Determine the [X, Y] coordinate at the center of the cell enclosing the given text.  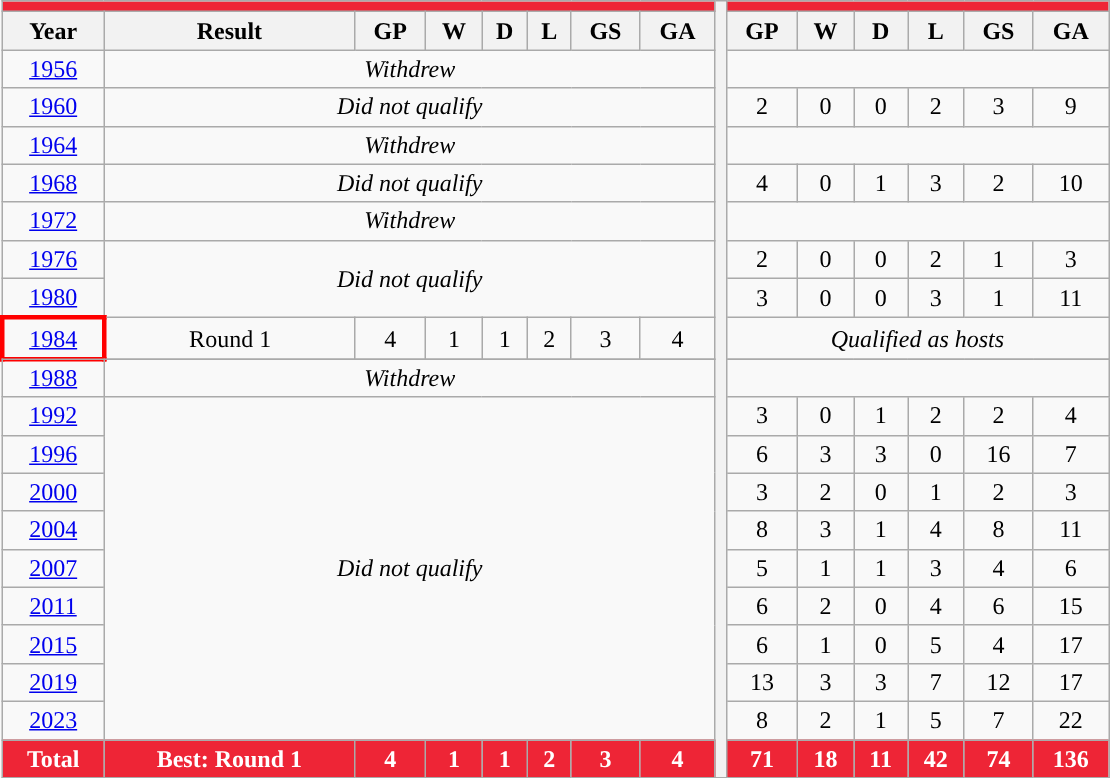
13 [762, 682]
1964 [53, 145]
42 [936, 759]
9 [1071, 107]
2000 [53, 492]
1984 [53, 338]
Best: Round 1 [230, 759]
2015 [53, 644]
Result [230, 31]
10 [1071, 183]
1996 [53, 454]
2011 [53, 606]
16 [998, 454]
1992 [53, 416]
1976 [53, 259]
Year [53, 31]
1968 [53, 183]
1956 [53, 69]
1972 [53, 221]
Total [53, 759]
74 [998, 759]
71 [762, 759]
Qualified as hosts [917, 338]
18 [826, 759]
15 [1071, 606]
1988 [53, 378]
2007 [53, 568]
12 [998, 682]
136 [1071, 759]
2004 [53, 530]
2019 [53, 682]
2023 [53, 720]
22 [1071, 720]
Round 1 [230, 338]
1980 [53, 298]
1960 [53, 107]
